Locate the cell with the specified text and output its [X, Y] center coordinate. 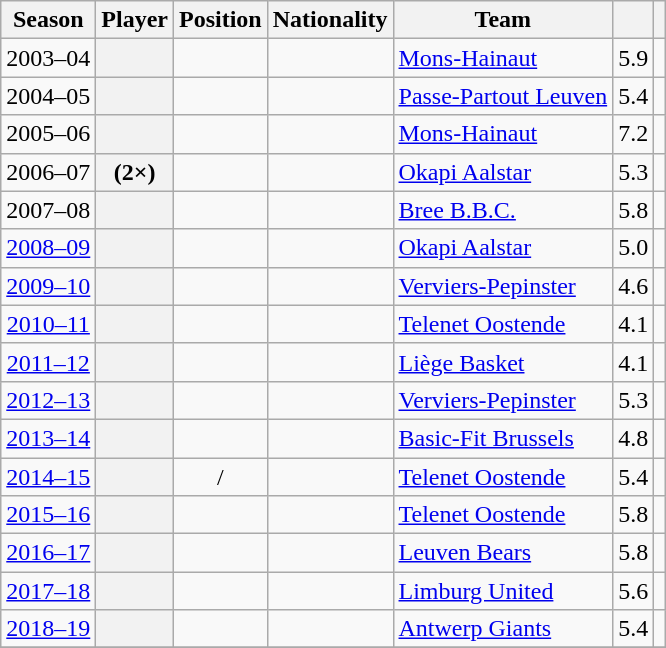
2003–04 [48, 58]
2005–06 [48, 134]
Season [48, 20]
7.2 [634, 134]
5.0 [634, 248]
2012–13 [48, 400]
4.8 [634, 438]
/ [221, 477]
Nationality [330, 20]
2004–05 [48, 96]
2016–17 [48, 553]
Team [503, 20]
5.6 [634, 591]
2011–12 [48, 362]
2013–14 [48, 438]
Limburg United [503, 591]
2017–18 [48, 591]
4.6 [634, 286]
Leuven Bears [503, 553]
(2×) [135, 172]
Player [135, 20]
2010–11 [48, 324]
2014–15 [48, 477]
2006–07 [48, 172]
Passe-Partout Leuven [503, 96]
Liège Basket [503, 362]
Antwerp Giants [503, 629]
5.9 [634, 58]
2008–09 [48, 248]
2018–19 [48, 629]
Basic-Fit Brussels [503, 438]
2007–08 [48, 210]
Position [221, 20]
2015–16 [48, 515]
2009–10 [48, 286]
Bree B.B.C. [503, 210]
